Identify which cell holds the provided text, then report its (X, Y) central coordinate. 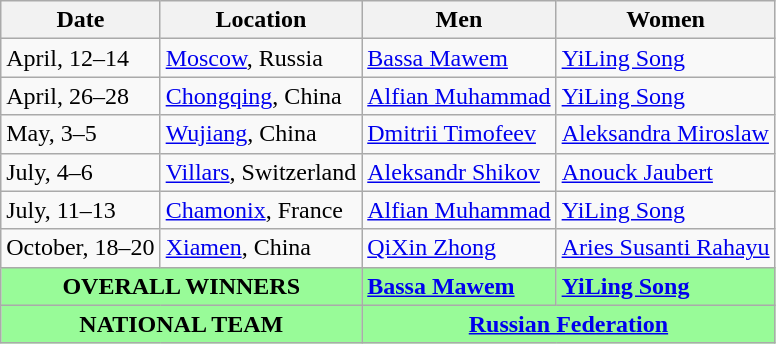
NATIONAL TEAM (182, 324)
Location (261, 20)
Aries Susanti Rahayu (666, 248)
October, 18–20 (80, 248)
Aleksandra Miroslaw (666, 134)
Anouck Jaubert (666, 172)
July, 11–13 (80, 210)
Women (666, 20)
Russian Federation (568, 324)
Men (459, 20)
Villars, Switzerland (261, 172)
OVERALL WINNERS (182, 286)
Moscow, Russia (261, 58)
Wujiang, China (261, 134)
Dmitrii Timofeev (459, 134)
Date (80, 20)
April, 26–28 (80, 96)
Xiamen, China (261, 248)
Chamonix, France (261, 210)
May, 3–5 (80, 134)
QiXin Zhong (459, 248)
Aleksandr Shikov (459, 172)
April, 12–14 (80, 58)
Chongqing, China (261, 96)
July, 4–6 (80, 172)
